Capture the cell that displays the provided text and extract its (X, Y) central coordinate. 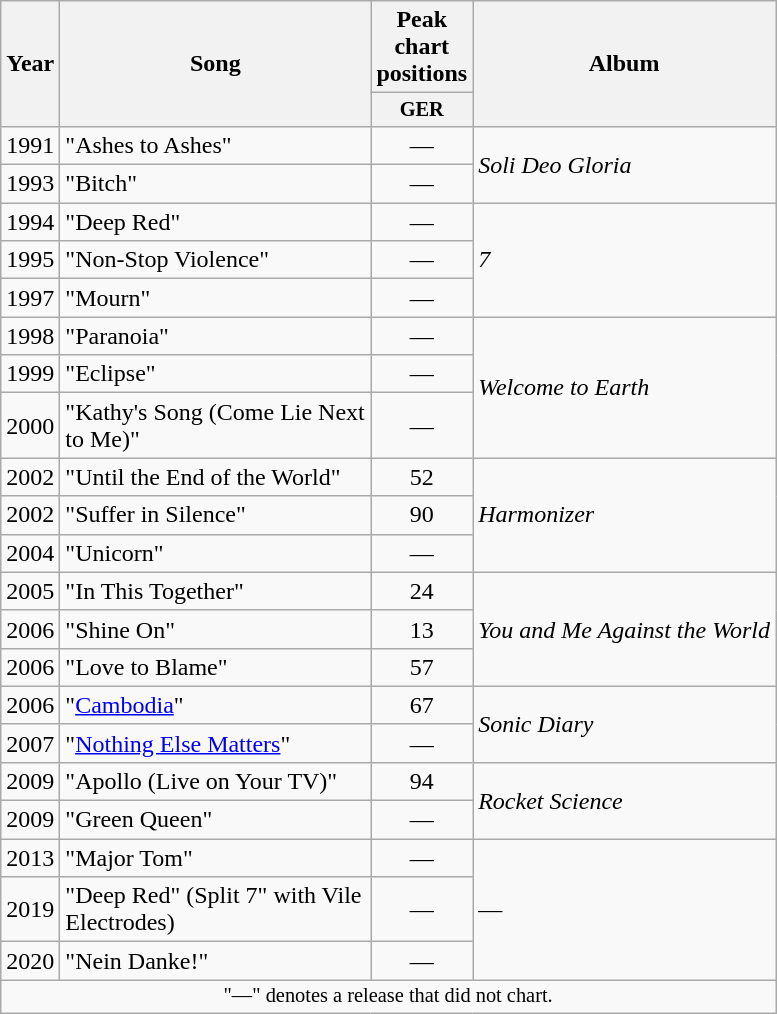
"Cambodia" (216, 705)
Album (624, 64)
1993 (30, 184)
Peak chart positions (422, 47)
"Apollo (Live on Your TV)" (216, 781)
2007 (30, 743)
"Mourn" (216, 298)
"Major Tom" (216, 858)
"Non-Stop Violence" (216, 260)
2019 (30, 910)
1991 (30, 145)
1999 (30, 374)
1995 (30, 260)
2020 (30, 961)
"Bitch" (216, 184)
GER (422, 110)
Welcome to Earth (624, 388)
"Shine On" (216, 629)
Year (30, 64)
"Deep Red" (216, 222)
13 (422, 629)
"Deep Red" (Split 7" with Vile Electrodes) (216, 910)
"Paranoia" (216, 336)
52 (422, 477)
"In This Together" (216, 591)
67 (422, 705)
2000 (30, 426)
1997 (30, 298)
2013 (30, 858)
Harmonizer (624, 515)
Song (216, 64)
90 (422, 515)
"Until the End of the World" (216, 477)
"—" denotes a release that did not chart. (388, 997)
57 (422, 667)
"Nothing Else Matters" (216, 743)
Sonic Diary (624, 724)
1994 (30, 222)
"Unicorn" (216, 553)
7 (624, 260)
"Kathy's Song (Come Lie Next to Me)" (216, 426)
You and Me Against the World (624, 629)
"Love to Blame" (216, 667)
"Eclipse" (216, 374)
2005 (30, 591)
"Ashes to Ashes" (216, 145)
1998 (30, 336)
"Suffer in Silence" (216, 515)
Rocket Science (624, 800)
94 (422, 781)
Soli Deo Gloria (624, 164)
"Green Queen" (216, 820)
"Nein Danke!" (216, 961)
24 (422, 591)
2004 (30, 553)
